Scan for the cell matching the given text and deliver its [X, Y] coordinate at center. 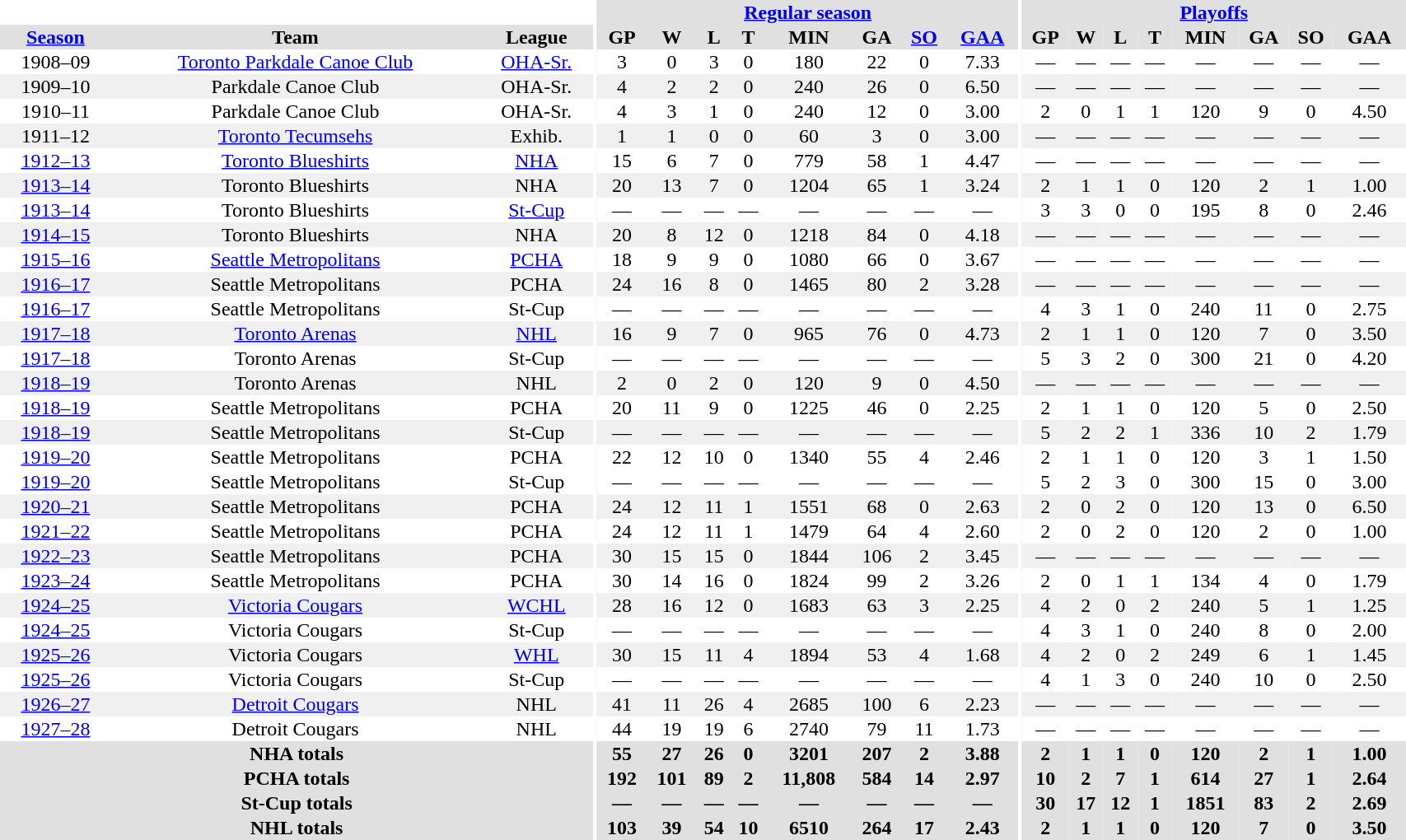
44 [622, 729]
1.73 [982, 729]
3.26 [982, 581]
1909–10 [56, 86]
1.50 [1370, 457]
1204 [809, 185]
76 [876, 334]
1551 [809, 506]
3.45 [982, 556]
WCHL [536, 605]
103 [622, 828]
63 [876, 605]
101 [671, 778]
2.75 [1370, 309]
18 [622, 259]
1915–16 [56, 259]
3.88 [982, 754]
NHL totals [297, 828]
1.25 [1370, 605]
180 [809, 62]
779 [809, 161]
2.97 [982, 778]
65 [876, 185]
3.24 [982, 185]
3.28 [982, 284]
68 [876, 506]
614 [1206, 778]
2.64 [1370, 778]
53 [876, 655]
58 [876, 161]
4.73 [982, 334]
83 [1264, 803]
1911–12 [56, 136]
1218 [809, 235]
Regular season [808, 12]
79 [876, 729]
4.47 [982, 161]
1683 [809, 605]
41 [622, 704]
2.23 [982, 704]
64 [876, 531]
89 [714, 778]
1465 [809, 284]
21 [1264, 358]
965 [809, 334]
100 [876, 704]
1.45 [1370, 655]
1479 [809, 531]
2.69 [1370, 803]
28 [622, 605]
106 [876, 556]
207 [876, 754]
4.20 [1370, 358]
336 [1206, 432]
3.67 [982, 259]
66 [876, 259]
39 [671, 828]
1894 [809, 655]
PCHA totals [297, 778]
80 [876, 284]
1920–21 [56, 506]
11,808 [809, 778]
1914–15 [56, 235]
1910–11 [56, 111]
Playoffs [1214, 12]
1824 [809, 581]
Season [56, 37]
1912–13 [56, 161]
St-Cup totals [297, 803]
Toronto Parkdale Canoe Club [295, 62]
54 [714, 828]
192 [622, 778]
134 [1206, 581]
46 [876, 408]
7.33 [982, 62]
4.18 [982, 235]
99 [876, 581]
2740 [809, 729]
1927–28 [56, 729]
2.00 [1370, 630]
1926–27 [56, 704]
2.63 [982, 506]
3201 [809, 754]
Toronto Tecumsehs [295, 136]
1921–22 [56, 531]
584 [876, 778]
1844 [809, 556]
1340 [809, 457]
1923–24 [56, 581]
1080 [809, 259]
Exhib. [536, 136]
Team [295, 37]
60 [809, 136]
1.68 [982, 655]
NHA totals [297, 754]
1225 [809, 408]
264 [876, 828]
84 [876, 235]
249 [1206, 655]
1908–09 [56, 62]
2.60 [982, 531]
6510 [809, 828]
1851 [1206, 803]
1922–23 [56, 556]
2.43 [982, 828]
WHL [536, 655]
2685 [809, 704]
195 [1206, 210]
League [536, 37]
